Locate the cell with the specified text and output its (x, y) center coordinate. 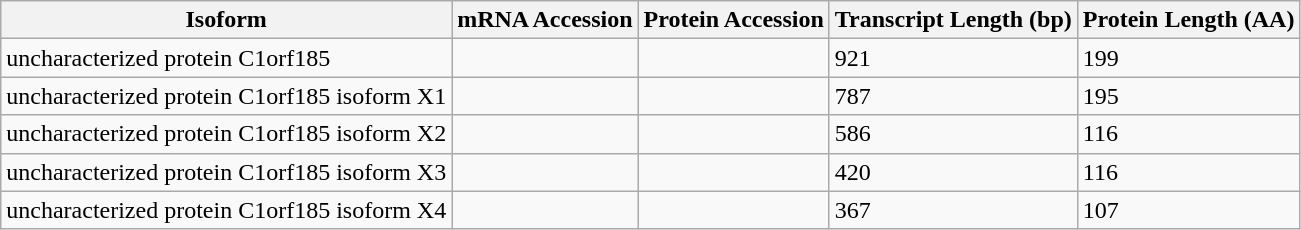
mRNA Accession (545, 20)
195 (1188, 96)
586 (953, 134)
uncharacterized protein C1orf185 isoform X4 (226, 210)
uncharacterized protein C1orf185 isoform X1 (226, 96)
uncharacterized protein C1orf185 isoform X3 (226, 172)
787 (953, 96)
uncharacterized protein C1orf185 (226, 58)
921 (953, 58)
367 (953, 210)
199 (1188, 58)
Protein Length (AA) (1188, 20)
Protein Accession (734, 20)
420 (953, 172)
Isoform (226, 20)
107 (1188, 210)
Transcript Length (bp) (953, 20)
uncharacterized protein C1orf185 isoform X2 (226, 134)
